Determine the (X, Y) coordinate at the center of the cell enclosing the given text.  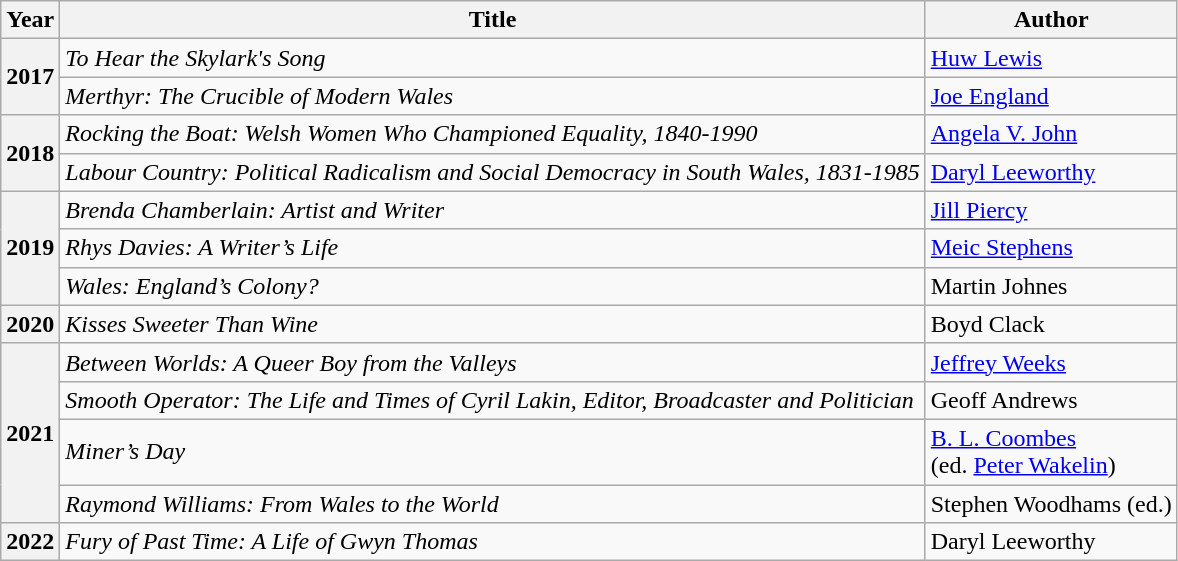
Angela V. John (1051, 134)
Kisses Sweeter Than Wine (492, 324)
Brenda Chamberlain: Artist and Writer (492, 210)
Author (1051, 20)
2019 (30, 248)
Martin Johnes (1051, 286)
Meic Stephens (1051, 248)
B. L. Coombes(ed. Peter Wakelin) (1051, 452)
Miner’s Day (492, 452)
Year (30, 20)
Title (492, 20)
Wales: England’s Colony? (492, 286)
Geoff Andrews (1051, 400)
Rocking the Boat: Welsh Women Who Championed Equality, 1840-1990 (492, 134)
Merthyr: The Crucible of Modern Wales (492, 96)
Fury of Past Time: A Life of Gwyn Thomas (492, 542)
Between Worlds: A Queer Boy from the Valleys (492, 362)
2021 (30, 432)
Joe England (1051, 96)
Jill Piercy (1051, 210)
2017 (30, 77)
To Hear the Skylark's Song (492, 58)
Jeffrey Weeks (1051, 362)
Raymond Williams: From Wales to the World (492, 503)
Boyd Clack (1051, 324)
Smooth Operator: The Life and Times of Cyril Lakin, Editor, Broadcaster and Politician (492, 400)
Rhys Davies: A Writer’s Life (492, 248)
Labour Country: Political Radicalism and Social Democracy in South Wales, 1831-1985 (492, 172)
2018 (30, 153)
2020 (30, 324)
2022 (30, 542)
Huw Lewis (1051, 58)
Stephen Woodhams (ed.) (1051, 503)
